Extract the (x, y) coordinate from the center of the cell holding the provided text.  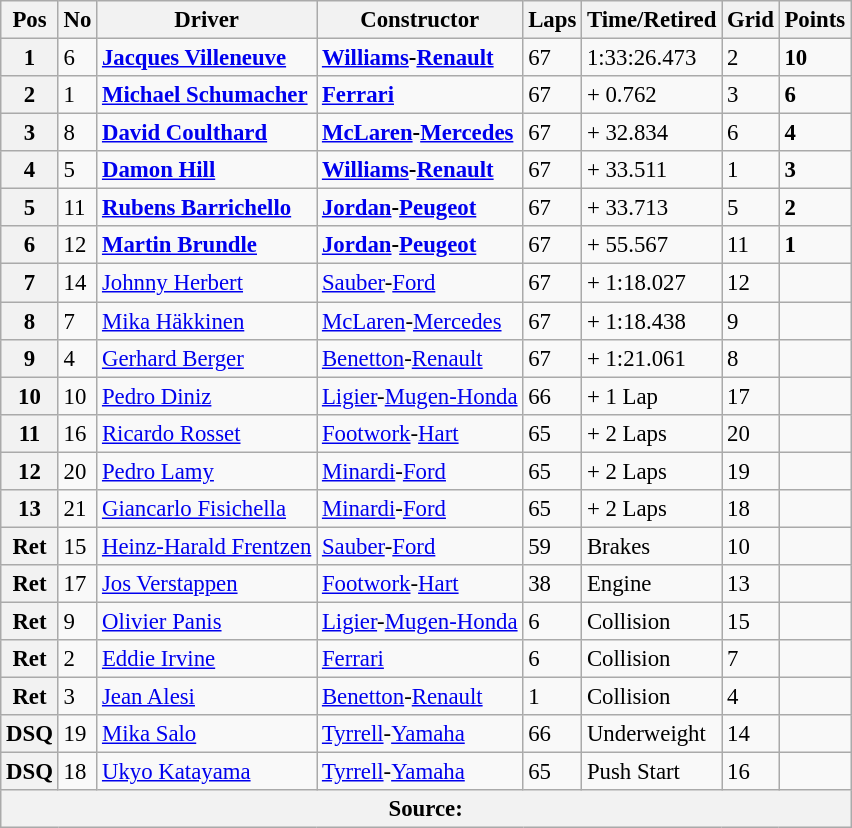
Driver (207, 20)
Mika Salo (207, 734)
No (77, 20)
+ 33.511 (652, 170)
Giancarlo Fisichella (207, 509)
Jos Verstappen (207, 584)
Points (814, 20)
Ricardo Rosset (207, 433)
Source: (426, 809)
38 (552, 584)
Pedro Lamy (207, 471)
Constructor (420, 20)
Martin Brundle (207, 245)
Brakes (652, 546)
+ 33.713 (652, 208)
+ 1:21.061 (652, 358)
+ 0.762 (652, 95)
Mika Häkkinen (207, 321)
Johnny Herbert (207, 283)
David Coulthard (207, 133)
Push Start (652, 772)
Jean Alesi (207, 697)
Pedro Diniz (207, 396)
Jacques Villeneuve (207, 58)
Ukyo Katayama (207, 772)
1:33:26.473 (652, 58)
21 (77, 509)
Michael Schumacher (207, 95)
+ 32.834 (652, 133)
Underweight (652, 734)
Eddie Irvine (207, 659)
Heinz-Harald Frentzen (207, 546)
+ 1 Lap (652, 396)
Engine (652, 584)
Olivier Panis (207, 621)
Gerhard Berger (207, 358)
+ 55.567 (652, 245)
Rubens Barrichello (207, 208)
Time/Retired (652, 20)
Pos (30, 20)
Damon Hill (207, 170)
+ 1:18.027 (652, 283)
Grid (750, 20)
+ 1:18.438 (652, 321)
59 (552, 546)
Laps (552, 20)
